Find where the given text appears and provide that cell's center as (x, y) coordinate. 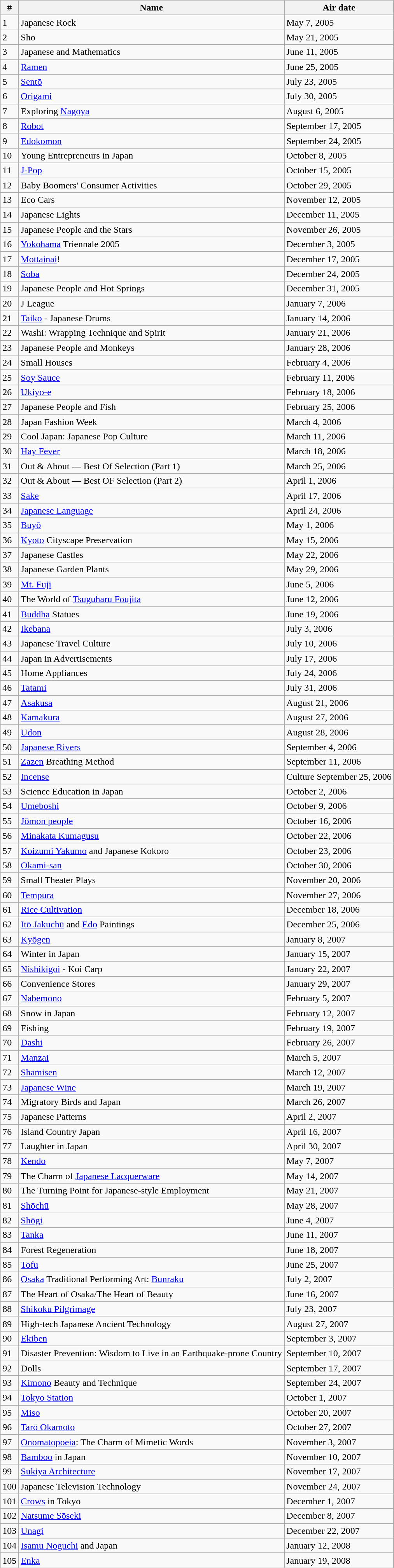
Umeboshi (152, 806)
October 22, 2006 (339, 836)
9 (9, 141)
33 (9, 496)
September 24, 2007 (339, 1383)
Home Appliances (152, 673)
93 (9, 1383)
Tanka (152, 1235)
May 21, 2007 (339, 1191)
March 19, 2007 (339, 1087)
Japanese Television Technology (152, 1486)
11 (9, 170)
February 26, 2007 (339, 1043)
Young Entrepreneurs in Japan (152, 155)
July 2, 2007 (339, 1279)
June 19, 2006 (339, 614)
March 11, 2006 (339, 437)
February 5, 2007 (339, 998)
October 15, 2005 (339, 170)
98 (9, 1457)
Winter in Japan (152, 954)
July 10, 2006 (339, 643)
21 (9, 318)
54 (9, 806)
January 28, 2006 (339, 348)
April 17, 2006 (339, 496)
April 30, 2007 (339, 1146)
60 (9, 895)
May 14, 2007 (339, 1176)
105 (9, 1560)
June 4, 2007 (339, 1220)
July 30, 2005 (339, 96)
Japanese Lights (152, 215)
October 23, 2006 (339, 850)
58 (9, 865)
Island Country Japan (152, 1132)
28 (9, 422)
September 17, 2005 (339, 126)
High-tech Japanese Ancient Technology (152, 1324)
68 (9, 1013)
June 16, 2007 (339, 1294)
April 1, 2006 (339, 481)
Washi: Wrapping Technique and Spirit (152, 333)
Small Houses (152, 362)
82 (9, 1220)
103 (9, 1531)
Japanese Wine (152, 1087)
Laughter in Japan (152, 1146)
Mottainai! (152, 259)
6 (9, 96)
Tatami (152, 688)
Shōchū (152, 1206)
31 (9, 466)
Dashi (152, 1043)
February 4, 2006 (339, 362)
November 10, 2007 (339, 1457)
Kyōgen (152, 939)
51 (9, 762)
90 (9, 1338)
Incense (152, 777)
19 (9, 289)
76 (9, 1132)
July 24, 2006 (339, 673)
Name (152, 8)
87 (9, 1294)
Fishing (152, 1028)
August 21, 2006 (339, 703)
January 12, 2008 (339, 1545)
65 (9, 969)
Japanese Garden Plants (152, 570)
Japanese Rivers (152, 747)
18 (9, 274)
November 17, 2007 (339, 1472)
January 7, 2006 (339, 303)
38 (9, 570)
November 20, 2006 (339, 880)
May 15, 2006 (339, 540)
49 (9, 732)
December 31, 2005 (339, 289)
91 (9, 1353)
85 (9, 1265)
84 (9, 1250)
Out & About — Best Of Selection (Part 1) (152, 466)
80 (9, 1191)
Sentō (152, 82)
Shikoku Pilgrimage (152, 1309)
72 (9, 1072)
Sho (152, 37)
Yokohama Triennale 2005 (152, 244)
May 7, 2007 (339, 1161)
23 (9, 348)
December 22, 2007 (339, 1531)
Miso (152, 1413)
November 26, 2005 (339, 230)
47 (9, 703)
Disaster Prevention: Wisdom to Live in an Earthquake-prone Country (152, 1353)
Ramen (152, 67)
Mt. Fuji (152, 584)
Crows in Tokyo (152, 1501)
March 12, 2007 (339, 1072)
5 (9, 82)
1 (9, 23)
Japan Fashion Week (152, 422)
May 28, 2007 (339, 1206)
December 17, 2005 (339, 259)
March 5, 2007 (339, 1058)
Taiko - Japanese Drums (152, 318)
12 (9, 185)
Kamakura (152, 718)
63 (9, 939)
Onomatopoeia: The Charm of Mimetic Words (152, 1442)
Natsume Sōseki (152, 1516)
Enka (152, 1560)
Bamboo in Japan (152, 1457)
4 (9, 67)
Isamu Noguchi and Japan (152, 1545)
Out & About — Best OF Selection (Part 2) (152, 481)
November 27, 2006 (339, 895)
Dolls (152, 1368)
October 8, 2005 (339, 155)
November 3, 2007 (339, 1442)
Tokyo Station (152, 1398)
October 9, 2006 (339, 806)
J-Pop (152, 170)
December 11, 2005 (339, 215)
Japanese Travel Culture (152, 643)
94 (9, 1398)
Snow in Japan (152, 1013)
Okami-san (152, 865)
May 22, 2006 (339, 555)
Shamisen (152, 1072)
April 16, 2007 (339, 1132)
35 (9, 525)
102 (9, 1516)
April 24, 2006 (339, 510)
Japanese People and Monkeys (152, 348)
Japanese Language (152, 510)
Manzai (152, 1058)
Rice Cultivation (152, 910)
Koizumi Yakumo and Japanese Kokoro (152, 850)
Kimono Beauty and Technique (152, 1383)
Japanese People and the Stars (152, 230)
41 (9, 614)
Japanese People and Fish (152, 407)
November 24, 2007 (339, 1486)
January 19, 2008 (339, 1560)
37 (9, 555)
Osaka Traditional Performing Art: Bunraku (152, 1279)
December 18, 2006 (339, 910)
2 (9, 37)
67 (9, 998)
Nabemono (152, 998)
22 (9, 333)
96 (9, 1427)
Tofu (152, 1265)
June 12, 2006 (339, 599)
17 (9, 259)
77 (9, 1146)
100 (9, 1486)
Buyō (152, 525)
December 25, 2006 (339, 925)
May 1, 2006 (339, 525)
July 31, 2006 (339, 688)
61 (9, 910)
Nishikigoi - Koi Carp (152, 969)
January 14, 2006 (339, 318)
24 (9, 362)
Japanese People and Hot Springs (152, 289)
89 (9, 1324)
70 (9, 1043)
73 (9, 1087)
Ekiben (152, 1338)
January 22, 2007 (339, 969)
30 (9, 451)
February 25, 2006 (339, 407)
January 29, 2007 (339, 984)
Udon (152, 732)
August 27, 2007 (339, 1324)
November 12, 2005 (339, 200)
Air date (339, 8)
Itō Jakuchū and Edo Paintings (152, 925)
February 12, 2007 (339, 1013)
The Turning Point for Japanese-style Employment (152, 1191)
July 17, 2006 (339, 659)
March 4, 2006 (339, 422)
97 (9, 1442)
The Heart of Osaka/The Heart of Beauty (152, 1294)
September 4, 2006 (339, 747)
January 21, 2006 (339, 333)
95 (9, 1413)
Culture September 25, 2006 (339, 777)
46 (9, 688)
8 (9, 126)
14 (9, 215)
Soy Sauce (152, 377)
66 (9, 984)
December 24, 2005 (339, 274)
Eco Cars (152, 200)
Sake (152, 496)
79 (9, 1176)
July 23, 2005 (339, 82)
42 (9, 629)
January 8, 2007 (339, 939)
26 (9, 392)
20 (9, 303)
Kyoto Cityscape Preservation (152, 540)
81 (9, 1206)
December 1, 2007 (339, 1501)
Small Theater Plays (152, 880)
Ukiyo-e (152, 392)
99 (9, 1472)
32 (9, 481)
48 (9, 718)
August 28, 2006 (339, 732)
March 25, 2006 (339, 466)
104 (9, 1545)
Ikebana (152, 629)
57 (9, 850)
71 (9, 1058)
Forest Regeneration (152, 1250)
Unagi (152, 1531)
34 (9, 510)
92 (9, 1368)
September 10, 2007 (339, 1353)
June 18, 2007 (339, 1250)
39 (9, 584)
October 20, 2007 (339, 1413)
September 17, 2007 (339, 1368)
53 (9, 791)
September 3, 2007 (339, 1338)
Science Education in Japan (152, 791)
Buddha Statues (152, 614)
69 (9, 1028)
7 (9, 111)
Tarō Okamoto (152, 1427)
44 (9, 659)
July 3, 2006 (339, 629)
June 25, 2007 (339, 1265)
10 (9, 155)
Japanese and Mathematics (152, 52)
Japanese Castles (152, 555)
Zazen Breathing Method (152, 762)
29 (9, 437)
June 25, 2005 (339, 67)
May 21, 2005 (339, 37)
83 (9, 1235)
15 (9, 230)
May 7, 2005 (339, 23)
88 (9, 1309)
September 11, 2006 (339, 762)
78 (9, 1161)
May 29, 2006 (339, 570)
Tempura (152, 895)
59 (9, 880)
74 (9, 1102)
# (9, 8)
86 (9, 1279)
3 (9, 52)
Kendo (152, 1161)
October 2, 2006 (339, 791)
August 6, 2005 (339, 111)
February 19, 2007 (339, 1028)
27 (9, 407)
June 5, 2006 (339, 584)
June 11, 2005 (339, 52)
October 29, 2005 (339, 185)
Japanese Rock (152, 23)
April 2, 2007 (339, 1117)
October 30, 2006 (339, 865)
February 18, 2006 (339, 392)
Jōmon people (152, 821)
January 15, 2007 (339, 954)
43 (9, 643)
36 (9, 540)
Japan in Advertisements (152, 659)
Sukiya Architecture (152, 1472)
Hay Fever (152, 451)
December 8, 2007 (339, 1516)
Convenience Stores (152, 984)
16 (9, 244)
62 (9, 925)
Baby Boomers' Consumer Activities (152, 185)
July 23, 2007 (339, 1309)
August 27, 2006 (339, 718)
Migratory Birds and Japan (152, 1102)
October 16, 2006 (339, 821)
The World of Tsuguharu Foujita (152, 599)
October 27, 2007 (339, 1427)
Origami (152, 96)
J League (152, 303)
40 (9, 599)
45 (9, 673)
Cool Japan: Japanese Pop Culture (152, 437)
56 (9, 836)
25 (9, 377)
Edokomon (152, 141)
13 (9, 200)
52 (9, 777)
75 (9, 1117)
Shōgi (152, 1220)
June 11, 2007 (339, 1235)
Asakusa (152, 703)
Minakata Kumagusu (152, 836)
Soba (152, 274)
64 (9, 954)
50 (9, 747)
October 1, 2007 (339, 1398)
December 3, 2005 (339, 244)
Robot (152, 126)
Exploring Nagoya (152, 111)
55 (9, 821)
March 18, 2006 (339, 451)
March 26, 2007 (339, 1102)
The Charm of Japanese Lacquerware (152, 1176)
September 24, 2005 (339, 141)
101 (9, 1501)
February 11, 2006 (339, 377)
Japanese Patterns (152, 1117)
